Determine the (x, y) coordinate at the center of the cell enclosing the given text.  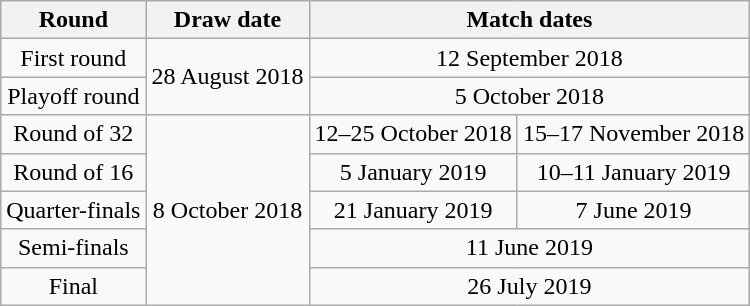
5 October 2018 (530, 96)
First round (74, 58)
12–25 October 2018 (413, 134)
Match dates (530, 20)
Round (74, 20)
Final (74, 286)
7 June 2019 (633, 210)
Round of 16 (74, 172)
11 June 2019 (530, 248)
21 January 2019 (413, 210)
5 January 2019 (413, 172)
Quarter-finals (74, 210)
28 August 2018 (228, 77)
15–17 November 2018 (633, 134)
Round of 32 (74, 134)
10–11 January 2019 (633, 172)
Playoff round (74, 96)
Semi-finals (74, 248)
Draw date (228, 20)
8 October 2018 (228, 210)
12 September 2018 (530, 58)
26 July 2019 (530, 286)
